Provide the (x, y) coordinate of the cell's center where the given text is located.  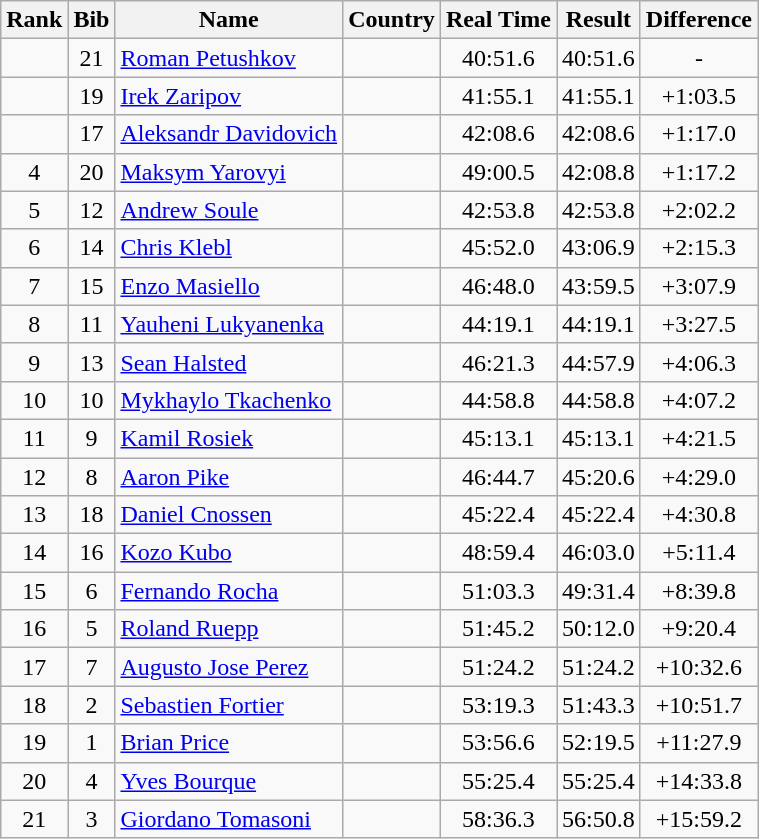
Rank (34, 20)
52:19.5 (599, 743)
Kozo Kubo (229, 553)
+1:17.2 (698, 172)
+10:51.7 (698, 705)
Aaron Pike (229, 477)
+4:06.3 (698, 362)
58:36.3 (498, 819)
+15:59.2 (698, 819)
+5:11.4 (698, 553)
+4:21.5 (698, 438)
+14:33.8 (698, 781)
46:21.3 (498, 362)
Result (599, 20)
Yves Bourque (229, 781)
Brian Price (229, 743)
Sebastien Fortier (229, 705)
46:44.7 (498, 477)
50:12.0 (599, 629)
Real Time (498, 20)
Difference (698, 20)
+10:32.6 (698, 667)
Giordano Tomasoni (229, 819)
2 (92, 705)
Daniel Cnossen (229, 515)
53:19.3 (498, 705)
45:20.6 (599, 477)
+2:15.3 (698, 248)
+1:03.5 (698, 96)
+4:29.0 (698, 477)
48:59.4 (498, 553)
46:48.0 (498, 286)
+8:39.8 (698, 591)
+9:20.4 (698, 629)
Andrew Soule (229, 210)
49:31.4 (599, 591)
45:52.0 (498, 248)
Roman Petushkov (229, 58)
Maksym Yarovyi (229, 172)
+3:07.9 (698, 286)
Fernando Rocha (229, 591)
43:59.5 (599, 286)
56:50.8 (599, 819)
- (698, 58)
43:06.9 (599, 248)
53:56.6 (498, 743)
Bib (92, 20)
Aleksandr Davidovich (229, 134)
51:43.3 (599, 705)
Enzo Masiello (229, 286)
Chris Klebl (229, 248)
3 (92, 819)
51:03.3 (498, 591)
Mykhaylo Tkachenko (229, 400)
+3:27.5 (698, 324)
1 (92, 743)
Roland Ruepp (229, 629)
+4:07.2 (698, 400)
Sean Halsted (229, 362)
Irek Zaripov (229, 96)
Yauheni Lukyanenka (229, 324)
49:00.5 (498, 172)
+2:02.2 (698, 210)
+1:17.0 (698, 134)
51:45.2 (498, 629)
46:03.0 (599, 553)
42:08.8 (599, 172)
+11:27.9 (698, 743)
Name (229, 20)
44:57.9 (599, 362)
Country (392, 20)
Kamil Rosiek (229, 438)
Augusto Jose Perez (229, 667)
+4:30.8 (698, 515)
